For the text-containing cell, return its midpoint in [X, Y] coordinate format. 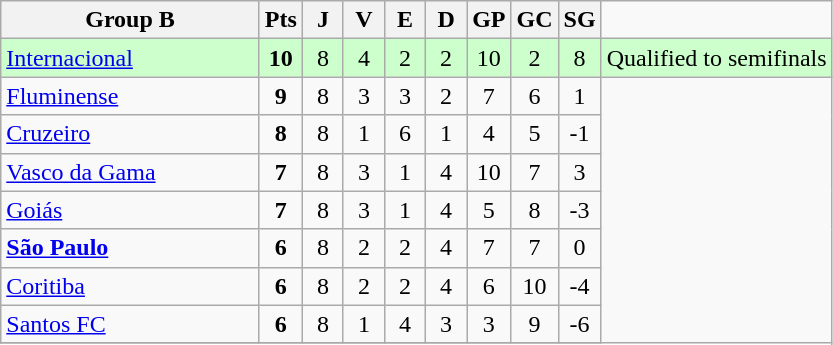
-4 [580, 286]
-6 [580, 324]
Fluminense [130, 96]
São Paulo [130, 248]
E [404, 20]
Cruzeiro [130, 134]
Pts [280, 20]
Santos FC [130, 324]
Goiás [130, 210]
-1 [580, 134]
SG [580, 20]
V [364, 20]
-3 [580, 210]
GC [534, 20]
D [446, 20]
Group B [130, 20]
Coritiba [130, 286]
0 [580, 248]
J [322, 20]
Vasco da Gama [130, 172]
Qualified to semifinals [716, 58]
Internacional [130, 58]
GP [489, 20]
